Capture the cell that displays the provided text and extract its (x, y) central coordinate. 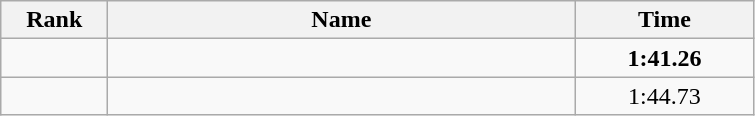
Name (342, 20)
Time (664, 20)
1:44.73 (664, 96)
1:41.26 (664, 58)
Rank (54, 20)
